Locate the cell with the specified text and output its [x, y] center coordinate. 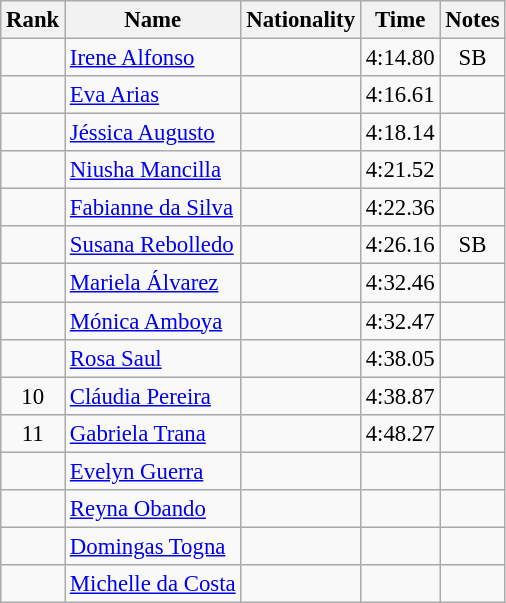
Mariela Álvarez [153, 283]
4:32.46 [400, 283]
Time [400, 20]
Mónica Amboya [153, 321]
Nationality [300, 20]
4:16.61 [400, 95]
Domingas Togna [153, 546]
Susana Rebolledo [153, 245]
4:14.80 [400, 58]
Jéssica Augusto [153, 133]
4:22.36 [400, 208]
4:18.14 [400, 133]
Rosa Saul [153, 358]
Notes [472, 20]
10 [33, 396]
Name [153, 20]
4:32.47 [400, 321]
Irene Alfonso [153, 58]
Evelyn Guerra [153, 471]
4:48.27 [400, 433]
Niusha Mancilla [153, 170]
Michelle da Costa [153, 584]
Fabianne da Silva [153, 208]
Eva Arias [153, 95]
4:26.16 [400, 245]
4:38.87 [400, 396]
Gabriela Trana [153, 433]
11 [33, 433]
4:38.05 [400, 358]
Reyna Obando [153, 509]
4:21.52 [400, 170]
Cláudia Pereira [153, 396]
Rank [33, 20]
